Return the (X, Y) coordinate for the center point of the cell that contains the specified text.  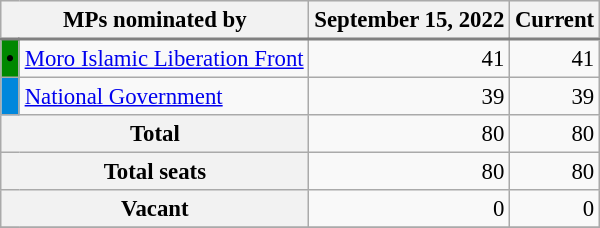
Moro Islamic Liberation Front (164, 58)
MPs nominated by (155, 20)
Total seats (155, 172)
National Government (164, 97)
Total (155, 134)
September 15, 2022 (410, 20)
• (10, 58)
Vacant (155, 209)
Current (555, 20)
